Scan for the cell matching the given text and deliver its [X, Y] coordinate at center. 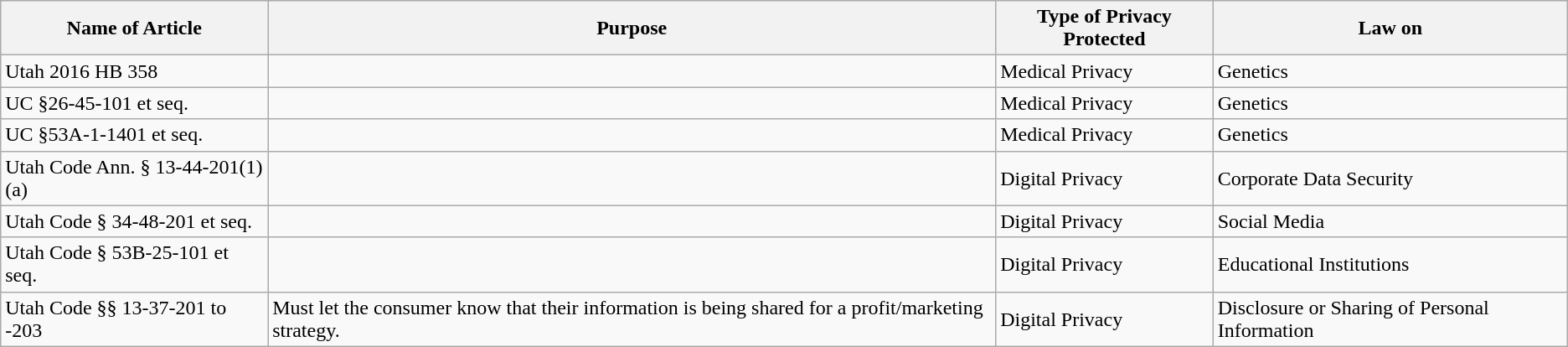
Name of Article [134, 28]
Educational Institutions [1390, 265]
Utah Code § 53B-25-101 et seq. [134, 265]
Type of Privacy Protected [1105, 28]
UC §53A-1-1401 et seq. [134, 135]
Utah 2016 HB 358 [134, 71]
Purpose [632, 28]
Disclosure or Sharing of Personal Information [1390, 319]
UC §26-45-101 et seq. [134, 103]
Law on [1390, 28]
Utah Code § 34-48-201 et seq. [134, 221]
Corporate Data Security [1390, 178]
Social Media [1390, 221]
Must let the consumer know that their information is being shared for a profit/marketing strategy. [632, 319]
Utah Code §§ 13-37-201 to -203 [134, 319]
Utah Code Ann. § 13-44-201(1)(a) [134, 178]
